Extract the [x, y] coordinate from the center of the cell holding the provided text.  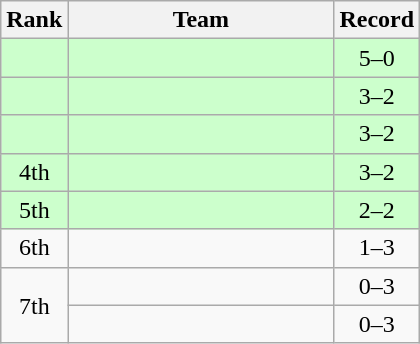
2–2 [377, 210]
5th [34, 210]
Record [377, 20]
Team [201, 20]
7th [34, 305]
Rank [34, 20]
4th [34, 172]
1–3 [377, 248]
6th [34, 248]
5–0 [377, 58]
